Return [X, Y] of the center of cell containing provided text 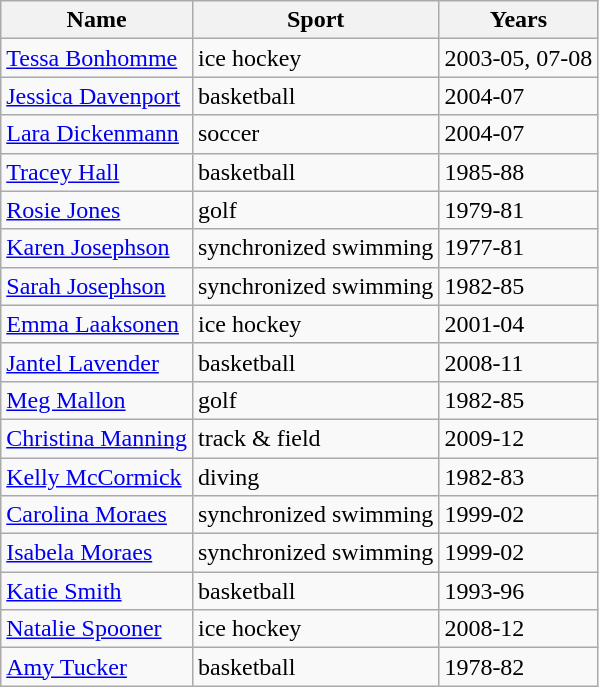
Years [518, 20]
2009-12 [518, 438]
Meg Mallon [97, 400]
Christina Manning [97, 438]
Name [97, 20]
1979-81 [518, 210]
diving [315, 477]
Natalie Spooner [97, 629]
1993-96 [518, 591]
2003-05, 07-08 [518, 58]
Katie Smith [97, 591]
Karen Josephson [97, 248]
Amy Tucker [97, 667]
Tracey Hall [97, 172]
1982-83 [518, 477]
Rosie Jones [97, 210]
Sarah Josephson [97, 286]
Sport [315, 20]
2008-11 [518, 362]
1977-81 [518, 248]
Lara Dickenmann [97, 134]
track & field [315, 438]
2001-04 [518, 324]
Carolina Moraes [97, 515]
1985-88 [518, 172]
Tessa Bonhomme [97, 58]
Emma Laaksonen [97, 324]
1978-82 [518, 667]
2008-12 [518, 629]
Jessica Davenport [97, 96]
Jantel Lavender [97, 362]
Isabela Moraes [97, 553]
soccer [315, 134]
Kelly McCormick [97, 477]
